Find where the given text appears and provide that cell's center as (x, y) coordinate. 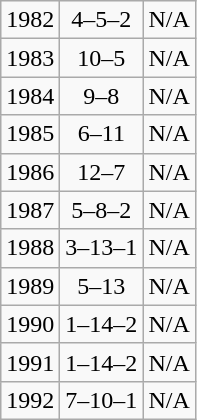
10–5 (102, 58)
3–13–1 (102, 248)
5–8–2 (102, 210)
1991 (30, 362)
7–10–1 (102, 400)
6–11 (102, 134)
4–5–2 (102, 20)
1982 (30, 20)
1990 (30, 324)
1983 (30, 58)
1992 (30, 400)
1985 (30, 134)
1986 (30, 172)
1984 (30, 96)
9–8 (102, 96)
12–7 (102, 172)
1987 (30, 210)
5–13 (102, 286)
1988 (30, 248)
1989 (30, 286)
